Output the [X, Y] coordinate of the center of the cell containing the given text.  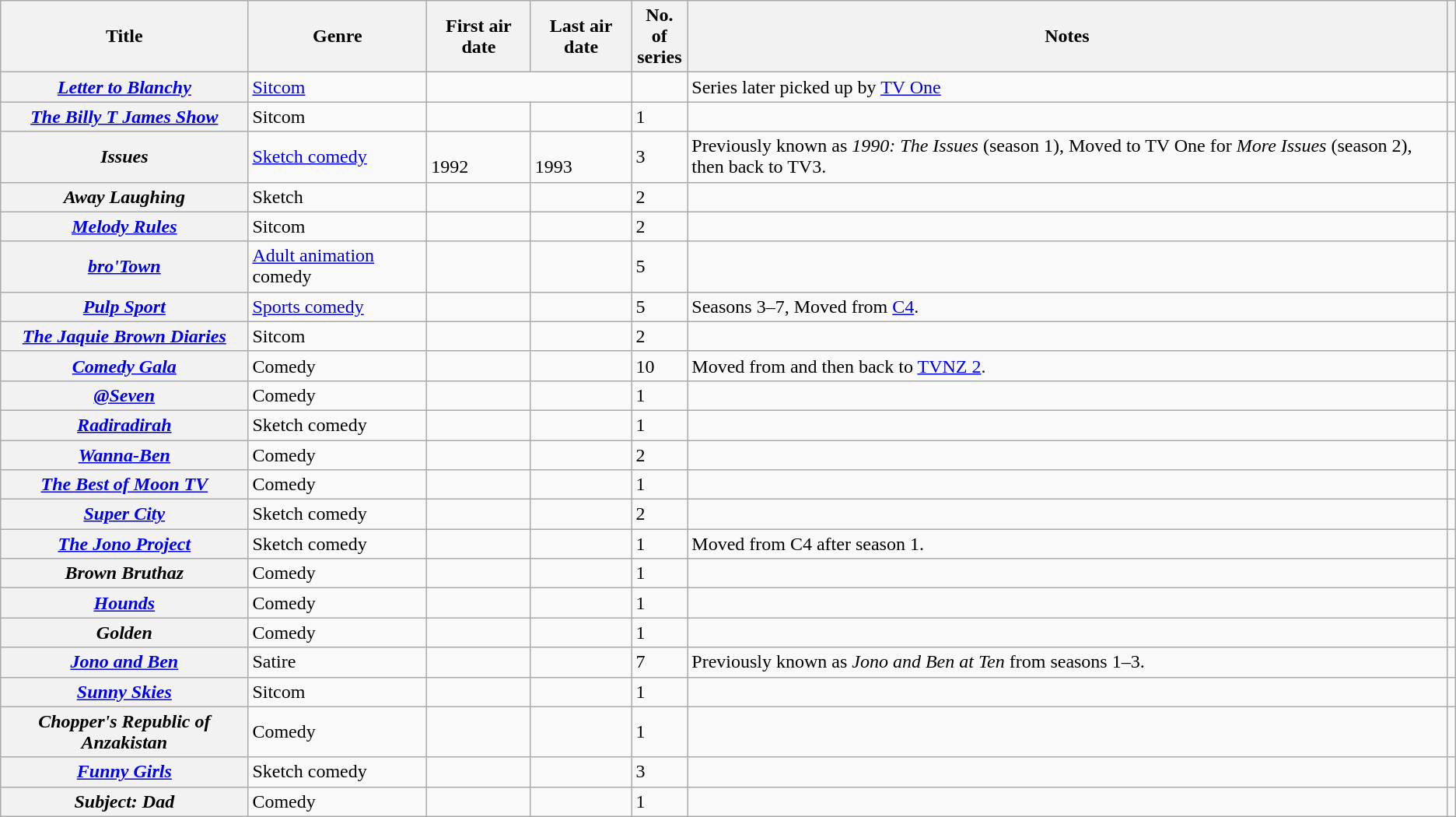
Pulp Sport [124, 307]
Radiradirah [124, 425]
@Seven [124, 395]
Previously known as 1990: The Issues (season 1), Moved to TV One for More Issues (season 2), then back to TV3. [1067, 157]
Issues [124, 157]
The Best of Moon TV [124, 485]
Previously known as Jono and Ben at Ten from seasons 1–3. [1067, 662]
bro'Town [124, 266]
1993 [581, 157]
Brown Bruthaz [124, 573]
Moved from and then back to TVNZ 2. [1067, 366]
Golden [124, 633]
Seasons 3–7, Moved from C4. [1067, 307]
Hounds [124, 603]
Letter to Blanchy [124, 87]
Sketch [338, 197]
Last air date [581, 37]
Subject: Dad [124, 801]
The Jono Project [124, 544]
Wanna-Ben [124, 455]
Comedy Gala [124, 366]
First air date [479, 37]
Funny Girls [124, 772]
Sunny Skies [124, 692]
7 [660, 662]
No. ofseries [660, 37]
Super City [124, 514]
Genre [338, 37]
Melody Rules [124, 226]
Chopper's Republic of Anzakistan [124, 731]
Title [124, 37]
1992 [479, 157]
Series later picked up by TV One [1067, 87]
Adult animation comedy [338, 266]
The Jaquie Brown Diaries [124, 336]
Sports comedy [338, 307]
Satire [338, 662]
Moved from C4 after season 1. [1067, 544]
Notes [1067, 37]
Jono and Ben [124, 662]
The Billy T James Show [124, 117]
10 [660, 366]
Away Laughing [124, 197]
